Capture the cell that displays the provided text and extract its (X, Y) central coordinate. 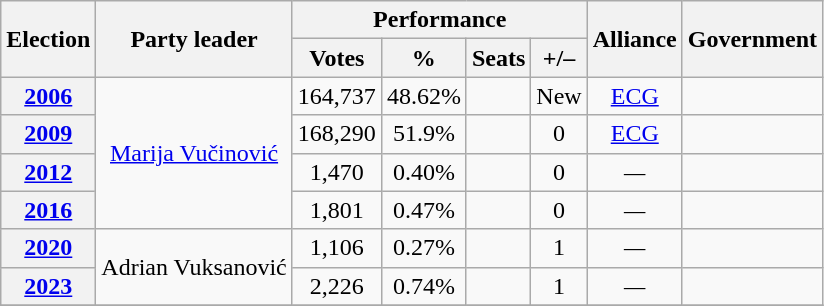
New (559, 96)
2012 (48, 172)
Performance (440, 20)
Government (752, 39)
0.47% (424, 210)
2023 (48, 286)
168,290 (336, 134)
51.9% (424, 134)
1,801 (336, 210)
48.62% (424, 96)
164,737 (336, 96)
1,470 (336, 172)
0.27% (424, 248)
2009 (48, 134)
Election (48, 39)
2,226 (336, 286)
2020 (48, 248)
0.74% (424, 286)
Votes (336, 58)
+/– (559, 58)
Party leader (194, 39)
Seats (498, 58)
0.40% (424, 172)
Adrian Vuksanović (194, 267)
Marija Vučinović (194, 153)
2016 (48, 210)
Alliance (634, 39)
2006 (48, 96)
1,106 (336, 248)
% (424, 58)
